Provide the (X, Y) coordinate of the cell's center where the given text is located.  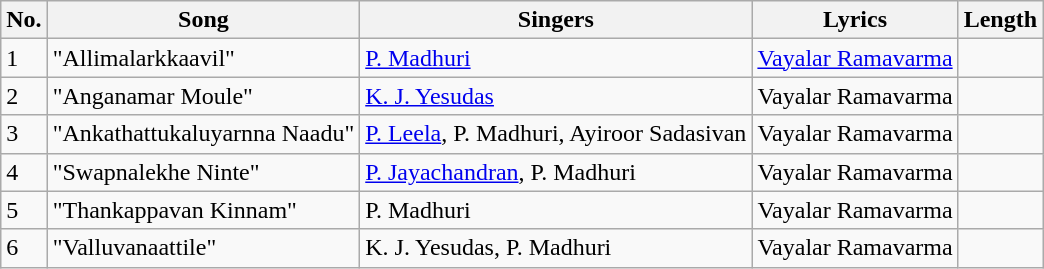
4 (24, 172)
K. J. Yesudas, P. Madhuri (556, 248)
Lyrics (855, 20)
P. Jayachandran, P. Madhuri (556, 172)
"Ankathattukaluyarnna Naadu" (204, 134)
"Swapnalekhe Ninte" (204, 172)
No. (24, 20)
P. Leela, P. Madhuri, Ayiroor Sadasivan (556, 134)
"Anganamar Moule" (204, 96)
1 (24, 58)
Length (1000, 20)
Singers (556, 20)
2 (24, 96)
K. J. Yesudas (556, 96)
3 (24, 134)
5 (24, 210)
"Thankappavan Kinnam" (204, 210)
"Allimalarkkaavil" (204, 58)
Song (204, 20)
"Valluvanaattile" (204, 248)
6 (24, 248)
